Return the (X, Y) coordinate for the center point of the cell that contains the specified text.  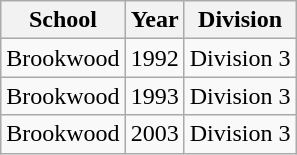
Year (154, 20)
1993 (154, 96)
School (63, 20)
Division (240, 20)
1992 (154, 58)
2003 (154, 134)
